Search for the cell housing the specified text and yield its [x, y] center coordinate. 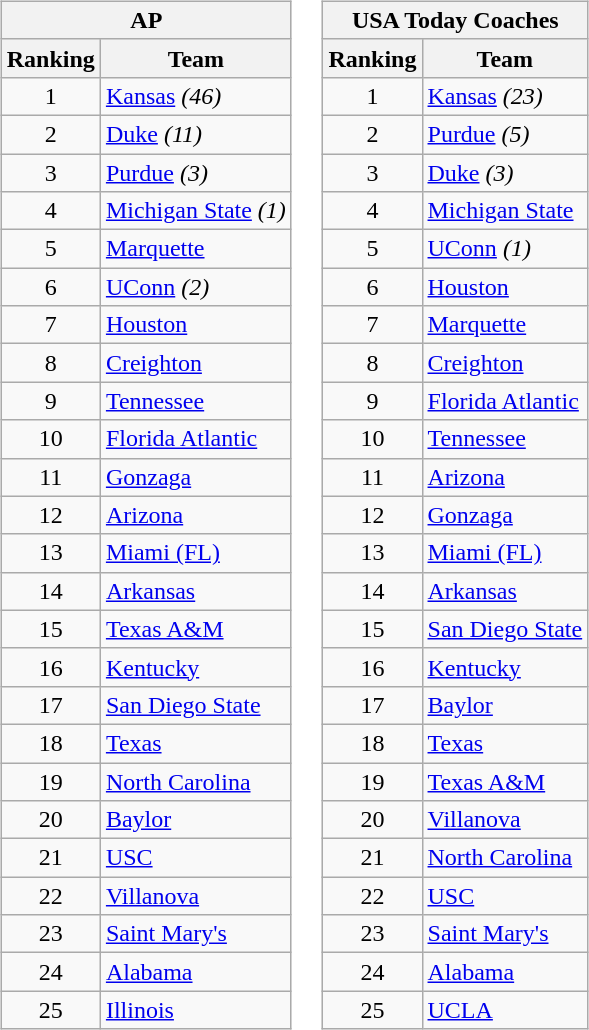
AP [146, 20]
Illinois [196, 1010]
Kansas (46) [196, 96]
Kansas (23) [505, 96]
UConn (1) [505, 249]
UConn (2) [196, 287]
UCLA [505, 1010]
Michigan State [505, 211]
Michigan State (1) [196, 211]
Duke (3) [505, 173]
USA Today Coaches [456, 20]
Purdue (3) [196, 173]
Purdue (5) [505, 134]
Duke (11) [196, 134]
